Determine the (x, y) coordinate at the center of the cell enclosing the given text.  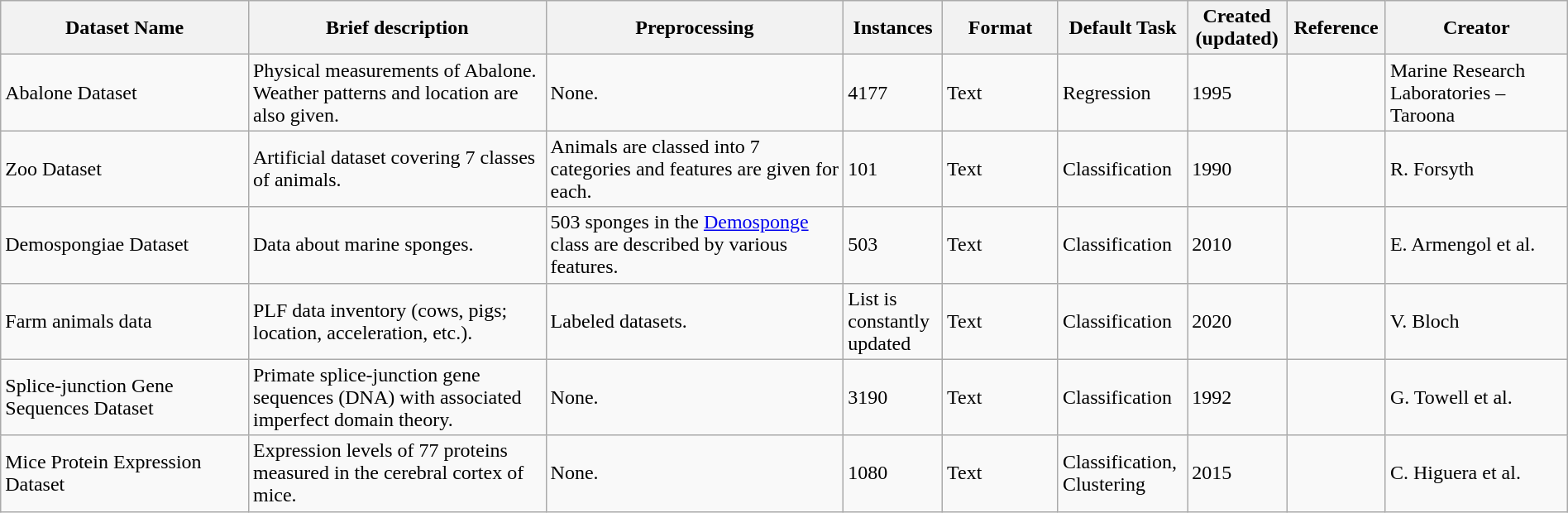
Created (updated) (1237, 28)
Instances (893, 28)
2020 (1237, 321)
Primate splice-junction gene sequences (DNA) with associated imperfect domain theory. (397, 397)
Splice-junction Gene Sequences Dataset (125, 397)
503 sponges in the Demosponge class are described by various features. (695, 245)
Abalone Dataset (125, 93)
PLF data inventory (cows, pigs; location, acceleration, etc.). (397, 321)
V. Bloch (1476, 321)
Dataset Name (125, 28)
Artificial dataset covering 7 classes of animals. (397, 169)
1990 (1237, 169)
503 (893, 245)
Default Task (1122, 28)
R. Forsyth (1476, 169)
Data about marine sponges. (397, 245)
E. Armengol et al. (1476, 245)
List is constantly updated (893, 321)
2010 (1237, 245)
Preprocessing (695, 28)
G. Towell et al. (1476, 397)
1995 (1237, 93)
Regression (1122, 93)
Physical measurements of Abalone. Weather patterns and location are also given. (397, 93)
Marine Research Laboratories – Taroona (1476, 93)
Farm animals data (125, 321)
Labeled datasets. (695, 321)
Brief description (397, 28)
1080 (893, 473)
Creator (1476, 28)
Expression levels of 77 proteins measured in the cerebral cortex of mice. (397, 473)
1992 (1237, 397)
Reference (1336, 28)
Zoo Dataset (125, 169)
4177 (893, 93)
Demospongiae Dataset (125, 245)
C. Higuera et al. (1476, 473)
Format (1001, 28)
Animals are classed into 7 categories and features are given for each. (695, 169)
3190 (893, 397)
2015 (1237, 473)
Classification, Clustering (1122, 473)
Mice Protein Expression Dataset (125, 473)
101 (893, 169)
